Capture the cell that displays the provided text and extract its [x, y] central coordinate. 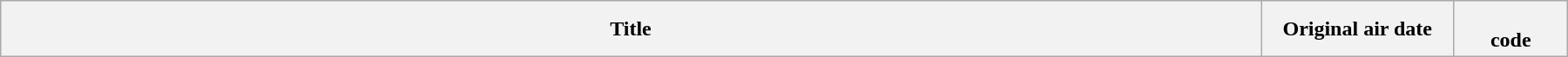
Title [631, 29]
code [1511, 29]
Original air date [1357, 29]
